Determine the [X, Y] coordinate at the center of the cell enclosing the given text.  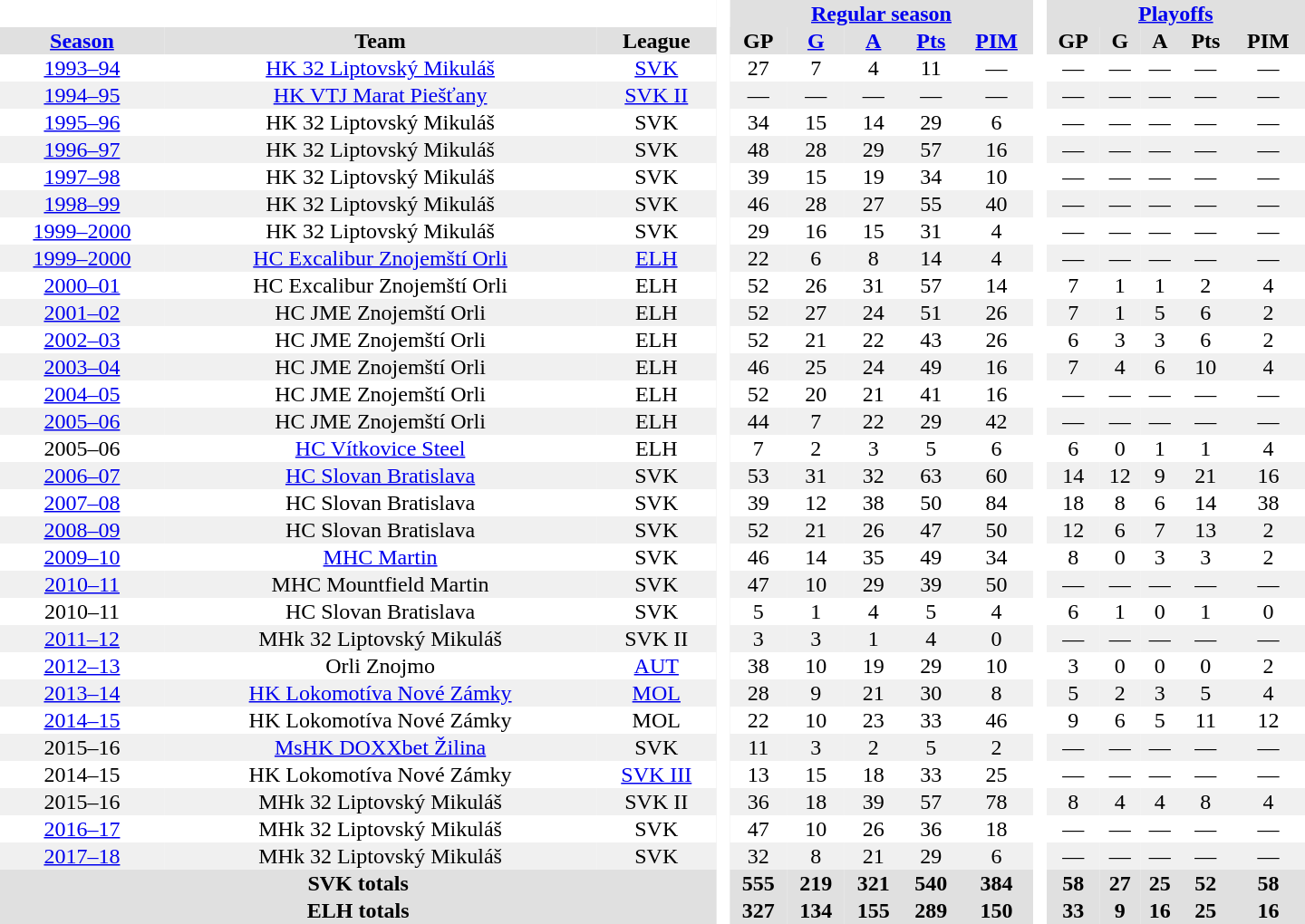
2017–18 [82, 856]
134 [816, 910]
327 [759, 910]
150 [997, 910]
20 [816, 394]
41 [932, 394]
2009–10 [82, 557]
1998–99 [82, 204]
2007–08 [82, 503]
555 [759, 883]
2008–09 [82, 530]
2002–03 [82, 340]
384 [997, 883]
40 [997, 204]
48 [759, 149]
23 [874, 720]
1995–96 [82, 122]
Team [381, 41]
HK VTJ Marat Piešťany [381, 95]
155 [874, 910]
63 [932, 476]
League [656, 41]
AUT [656, 666]
219 [816, 883]
55 [932, 204]
MHC Martin [381, 557]
289 [932, 910]
78 [997, 802]
2003–04 [82, 367]
35 [874, 557]
Orli Znojmo [381, 666]
2001–02 [82, 313]
2016–17 [82, 829]
30 [932, 693]
Playoffs [1176, 14]
2013–14 [82, 693]
MHC Mountfield Martin [381, 584]
2011–12 [82, 639]
MsHK DOXXbet Žilina [381, 747]
SVK totals [358, 883]
Regular season [881, 14]
60 [997, 476]
2000–01 [82, 285]
53 [759, 476]
2012–13 [82, 666]
2006–07 [82, 476]
HC Vítkovice Steel [381, 448]
321 [874, 883]
43 [932, 340]
540 [932, 883]
Season [82, 41]
51 [932, 313]
2004–05 [82, 394]
44 [759, 421]
1997–98 [82, 177]
1994–95 [82, 95]
1993–94 [82, 68]
84 [997, 503]
1996–97 [82, 149]
ELH totals [358, 910]
42 [997, 421]
SVK III [656, 775]
